Detect which cell encompasses the target text, then output its (X, Y) center coordinate. 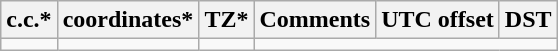
TZ* (226, 20)
Comments (315, 20)
coordinates* (128, 20)
DST (528, 20)
c.c.* (29, 20)
UTC offset (438, 20)
